Identify which cell holds the provided text, then report its (x, y) central coordinate. 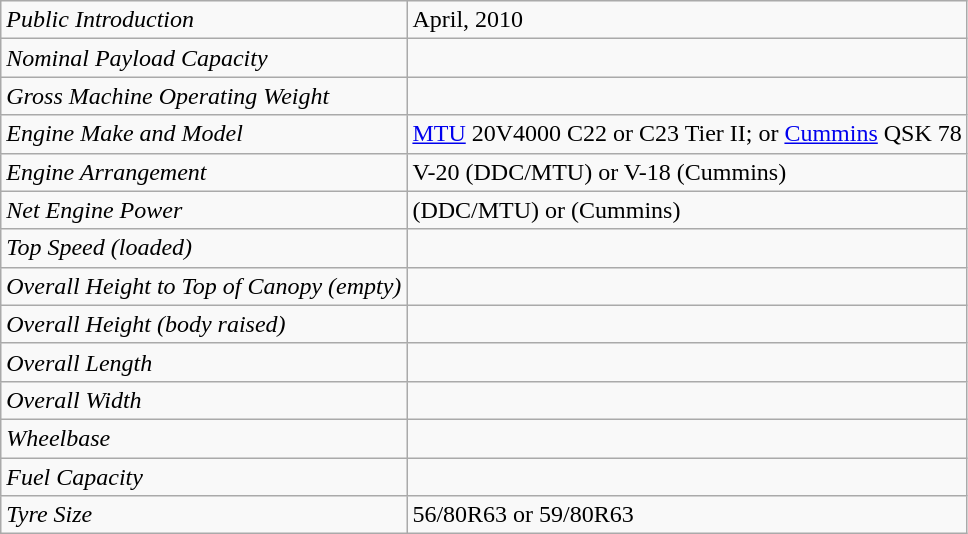
56/80R63 or 59/80R63 (687, 515)
Top Speed (loaded) (204, 248)
Overall Width (204, 400)
Engine Make and Model (204, 134)
Overall Length (204, 362)
MTU 20V4000 C22 or C23 Tier II; or Cummins QSK 78 (687, 134)
Overall Height (body raised) (204, 324)
Net Engine Power (204, 210)
(DDC/MTU) or (Cummins) (687, 210)
Public Introduction (204, 20)
April, 2010 (687, 20)
Nominal Payload Capacity (204, 58)
V-20 (DDC/MTU) or V-18 (Cummins) (687, 172)
Tyre Size (204, 515)
Overall Height to Top of Canopy (empty) (204, 286)
Engine Arrangement (204, 172)
Gross Machine Operating Weight (204, 96)
Wheelbase (204, 438)
Fuel Capacity (204, 477)
